For the text-containing cell, return its midpoint in (X, Y) coordinate format. 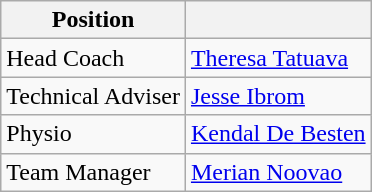
Position (94, 20)
Theresa Tatuava (278, 58)
Head Coach (94, 58)
Kendal De Besten (278, 134)
Physio (94, 134)
Jesse Ibrom (278, 96)
Merian Noovao (278, 172)
Team Manager (94, 172)
Technical Adviser (94, 96)
